Detect which cell encompasses the target text, then output its [X, Y] center coordinate. 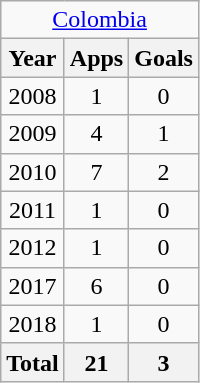
Apps [96, 58]
2017 [33, 286]
2010 [33, 172]
4 [96, 134]
21 [96, 362]
2012 [33, 248]
Colombia [100, 20]
6 [96, 286]
3 [164, 362]
Year [33, 58]
Total [33, 362]
7 [96, 172]
2018 [33, 324]
2011 [33, 210]
2008 [33, 96]
2009 [33, 134]
Goals [164, 58]
2 [164, 172]
